Return the [x, y] coordinate for the center point of the cell that contains the specified text.  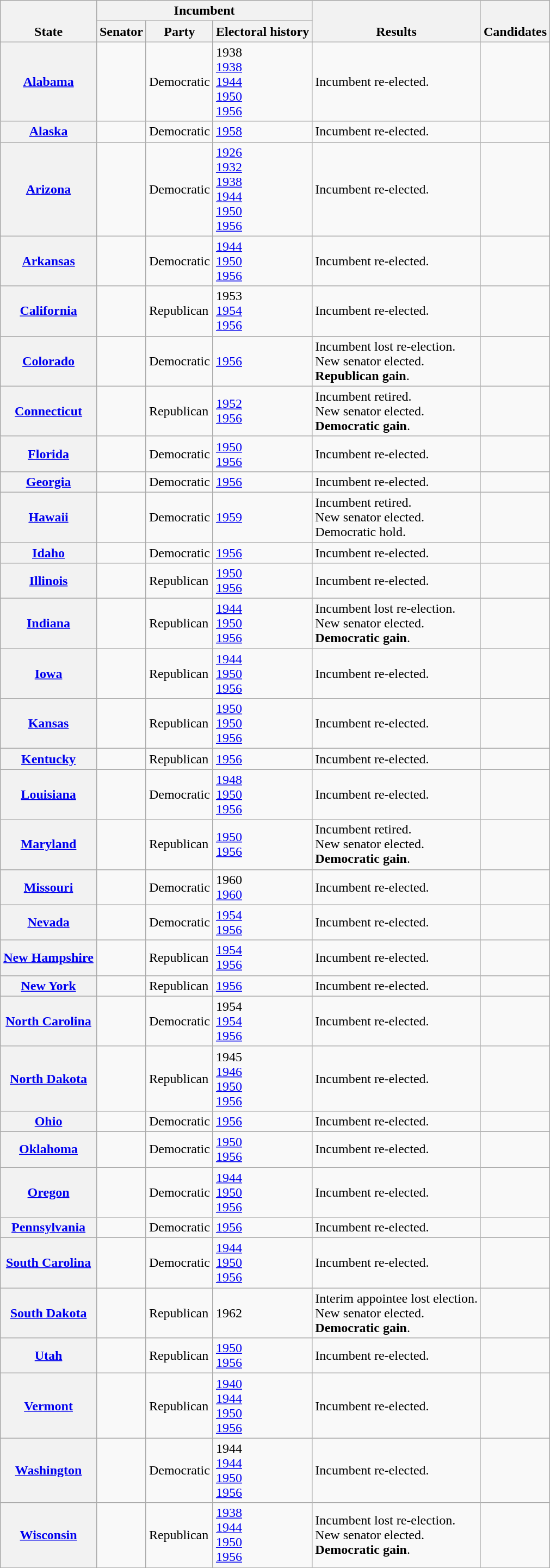
Interim appointee lost election.New senator elected.Democratic gain. [397, 1313]
Electoral history [262, 32]
Senator [121, 32]
Kentucky [49, 759]
Vermont [49, 1406]
1944 194419501956 [262, 1470]
Colorado [49, 361]
1960 1960 [262, 887]
Party [180, 32]
Illinois [49, 581]
Hawaii [49, 517]
Arizona [49, 189]
Pennsylvania [49, 1228]
Incumbent [204, 11]
Alabama [49, 82]
Oregon [49, 1192]
Utah [49, 1356]
1950 19501956 [262, 724]
1959 [262, 517]
Incumbent retired.New senator elected.Democratic hold. [397, 517]
Ohio [49, 1121]
Alaska [49, 132]
State [49, 21]
Washington [49, 1470]
Results [397, 21]
New York [49, 986]
South Carolina [49, 1263]
Arkansas [49, 261]
192619321938194419501956 [262, 189]
Indiana [49, 624]
Wisconsin [49, 1535]
1940 194419501956 [262, 1406]
1948 19501956 [262, 794]
Oklahoma [49, 1149]
1952 1956 [262, 411]
1945 1946 19501956 [262, 1079]
Florida [49, 453]
Candidates [515, 21]
1938 1938194419501956 [262, 82]
California [49, 311]
Missouri [49, 887]
Iowa [49, 674]
Kansas [49, 724]
Idaho [49, 553]
Nevada [49, 922]
New Hampshire [49, 958]
Incumbent lost re-election.New senator elected.Republican gain. [397, 361]
South Dakota [49, 1313]
1953 1954 1956 [262, 311]
1962 [262, 1313]
Connecticut [49, 411]
1958 [262, 132]
North Carolina [49, 1021]
North Dakota [49, 1079]
1938194419501956 [262, 1535]
Louisiana [49, 794]
1954 1954 1956 [262, 1021]
Maryland [49, 844]
Georgia [49, 482]
